Locate the cell with the specified text and output its [X, Y] center coordinate. 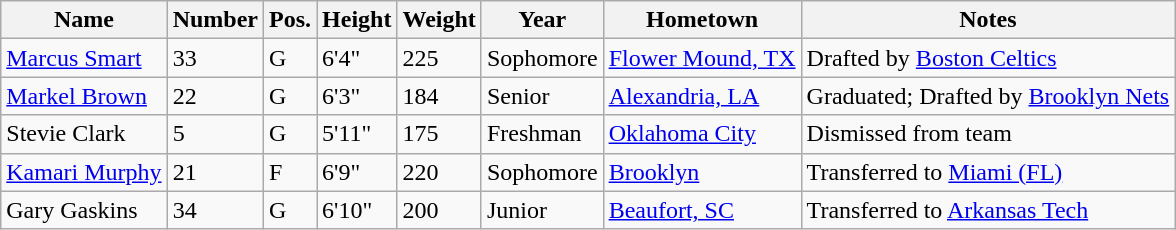
Name [84, 20]
Alexandria, LA [702, 96]
Stevie Clark [84, 134]
Beaufort, SC [702, 210]
Graduated; Drafted by Brooklyn Nets [988, 96]
6'10" [357, 210]
22 [215, 96]
Junior [542, 210]
F [290, 172]
Notes [988, 20]
Weight [439, 20]
175 [439, 134]
Brooklyn [702, 172]
Kamari Murphy [84, 172]
Hometown [702, 20]
Markel Brown [84, 96]
33 [215, 58]
Number [215, 20]
200 [439, 210]
21 [215, 172]
Transferred to Miami (FL) [988, 172]
34 [215, 210]
Gary Gaskins [84, 210]
Senior [542, 96]
184 [439, 96]
Marcus Smart [84, 58]
Oklahoma City [702, 134]
Pos. [290, 20]
Height [357, 20]
220 [439, 172]
Drafted by Boston Celtics [988, 58]
Year [542, 20]
6'4" [357, 58]
5'11" [357, 134]
Dismissed from team [988, 134]
6'9" [357, 172]
5 [215, 134]
225 [439, 58]
Freshman [542, 134]
Transferred to Arkansas Tech [988, 210]
Flower Mound, TX [702, 58]
6'3" [357, 96]
